Extract the (X, Y) coordinate from the center of the cell holding the provided text.  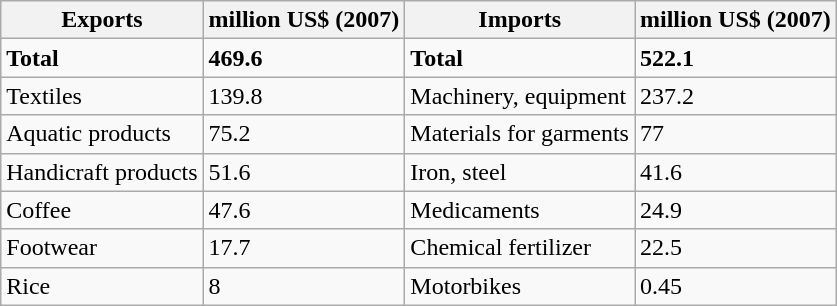
24.9 (735, 210)
Imports (520, 20)
Aquatic products (102, 134)
77 (735, 134)
41.6 (735, 172)
Iron, steel (520, 172)
Medicaments (520, 210)
Machinery, equipment (520, 96)
237.2 (735, 96)
Textiles (102, 96)
469.6 (304, 58)
Handicraft products (102, 172)
17.7 (304, 248)
139.8 (304, 96)
0.45 (735, 286)
51.6 (304, 172)
Coffee (102, 210)
Chemical fertilizer (520, 248)
47.6 (304, 210)
75.2 (304, 134)
Rice (102, 286)
8 (304, 286)
522.1 (735, 58)
Exports (102, 20)
22.5 (735, 248)
Footwear (102, 248)
Motorbikes (520, 286)
Materials for garments (520, 134)
